Scan for the cell matching the given text and deliver its (x, y) coordinate at center. 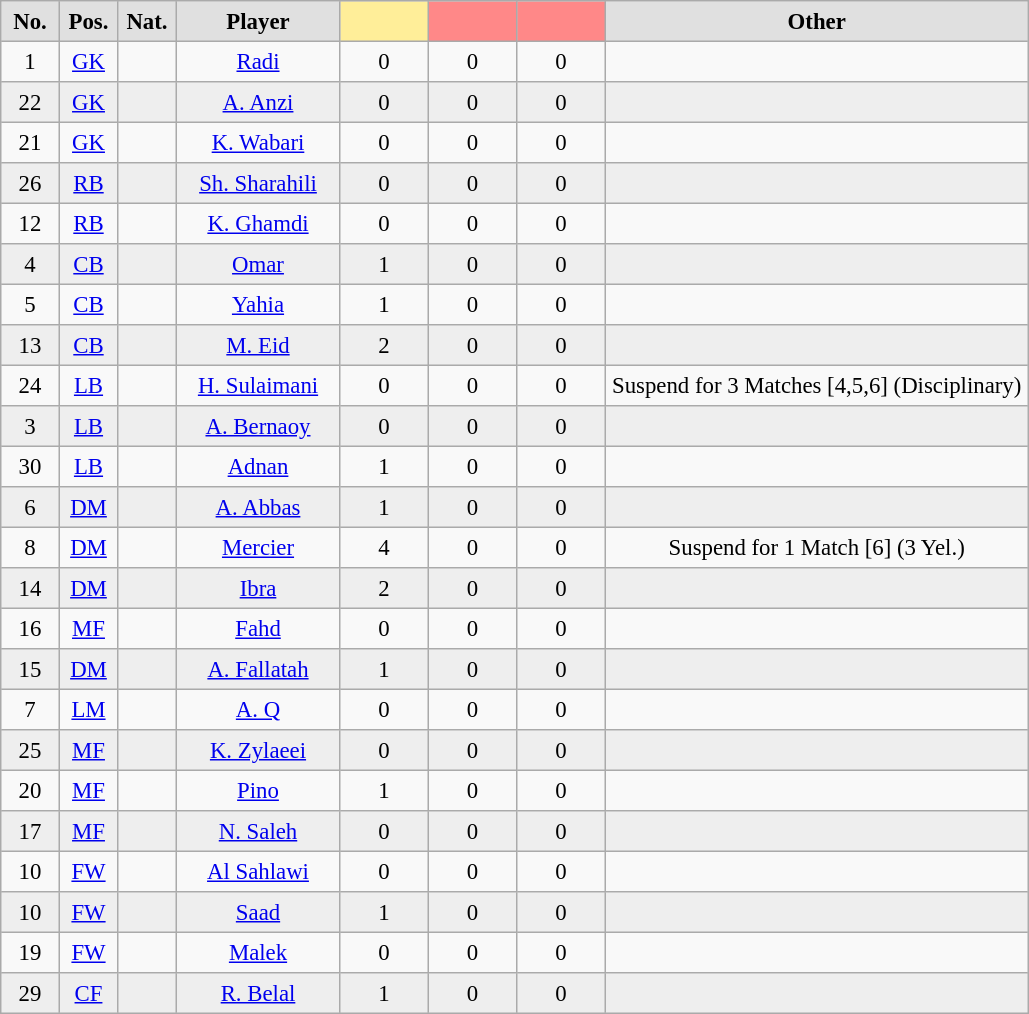
Al Sahlawi (258, 871)
Fahd (258, 628)
H. Sulaimani (258, 385)
A. Abbas (258, 507)
LM (88, 709)
A. Fallatah (258, 669)
A. Q (258, 709)
Ibra (258, 588)
A. Bernaoy (258, 426)
17 (30, 831)
16 (30, 628)
K. Zylaeei (258, 750)
Malek (258, 952)
Suspend for 1 Match [6] (3 Yel.) (816, 547)
3 (30, 426)
14 (30, 588)
Player (258, 21)
N. Saleh (258, 831)
25 (30, 750)
13 (30, 345)
Yahia (258, 304)
K. Ghamdi (258, 223)
8 (30, 547)
Saad (258, 912)
24 (30, 385)
22 (30, 102)
R. Belal (258, 993)
19 (30, 952)
Mercier (258, 547)
A. Anzi (258, 102)
M. Eid (258, 345)
Sh. Sharahili (258, 183)
29 (30, 993)
6 (30, 507)
21 (30, 142)
K. Wabari (258, 142)
Adnan (258, 466)
CF (88, 993)
Pino (258, 790)
26 (30, 183)
15 (30, 669)
No. (30, 21)
12 (30, 223)
Other (816, 21)
30 (30, 466)
20 (30, 790)
Pos. (88, 21)
Omar (258, 264)
Nat. (147, 21)
Suspend for 3 Matches [4,5,6] (Disciplinary) (816, 385)
Radi (258, 61)
5 (30, 304)
7 (30, 709)
